Determine the [X, Y] coordinate at the center of the cell enclosing the given text.  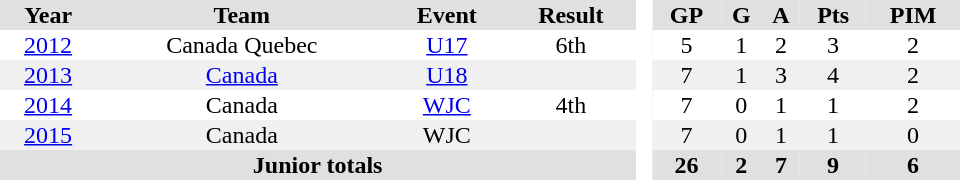
2015 [48, 135]
2012 [48, 45]
Team [242, 15]
Pts [833, 15]
Canada Quebec [242, 45]
26 [686, 165]
6 [913, 165]
Year [48, 15]
GP [686, 15]
5 [686, 45]
A [781, 15]
G [742, 15]
U17 [446, 45]
4th [570, 105]
6th [570, 45]
2014 [48, 105]
Event [446, 15]
PIM [913, 15]
Result [570, 15]
4 [833, 75]
Junior totals [318, 165]
9 [833, 165]
U18 [446, 75]
2013 [48, 75]
